Locate the cell with the specified text and output its (X, Y) center coordinate. 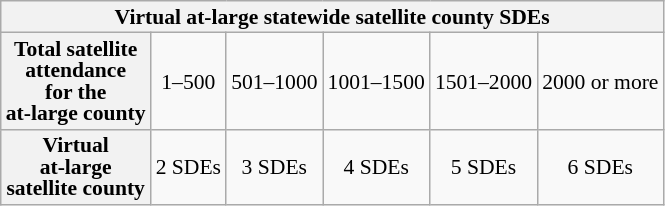
2 SDEs (189, 166)
1001–1500 (376, 82)
4 SDEs (376, 166)
Virtual at-large satellite county (76, 166)
1501–2000 (484, 82)
Virtual at-large statewide satellite county SDEs (332, 17)
2000 or more (600, 82)
1–500 (189, 82)
501–1000 (274, 82)
Total satellite attendance for the at-large county (76, 82)
5 SDEs (484, 166)
6 SDEs (600, 166)
3 SDEs (274, 166)
